Extract the (x, y) coordinate from the center of the cell holding the provided text.  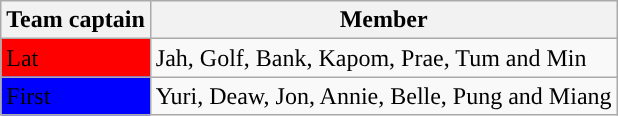
Jah, Golf, Bank, Kapom, Prae, Tum and Min (384, 58)
Team captain (76, 20)
First (76, 96)
Member (384, 20)
Yuri, Deaw, Jon, Annie, Belle, Pung and Miang (384, 96)
Lat (76, 58)
